Determine the [x, y] coordinate at the center of the cell enclosing the given text.  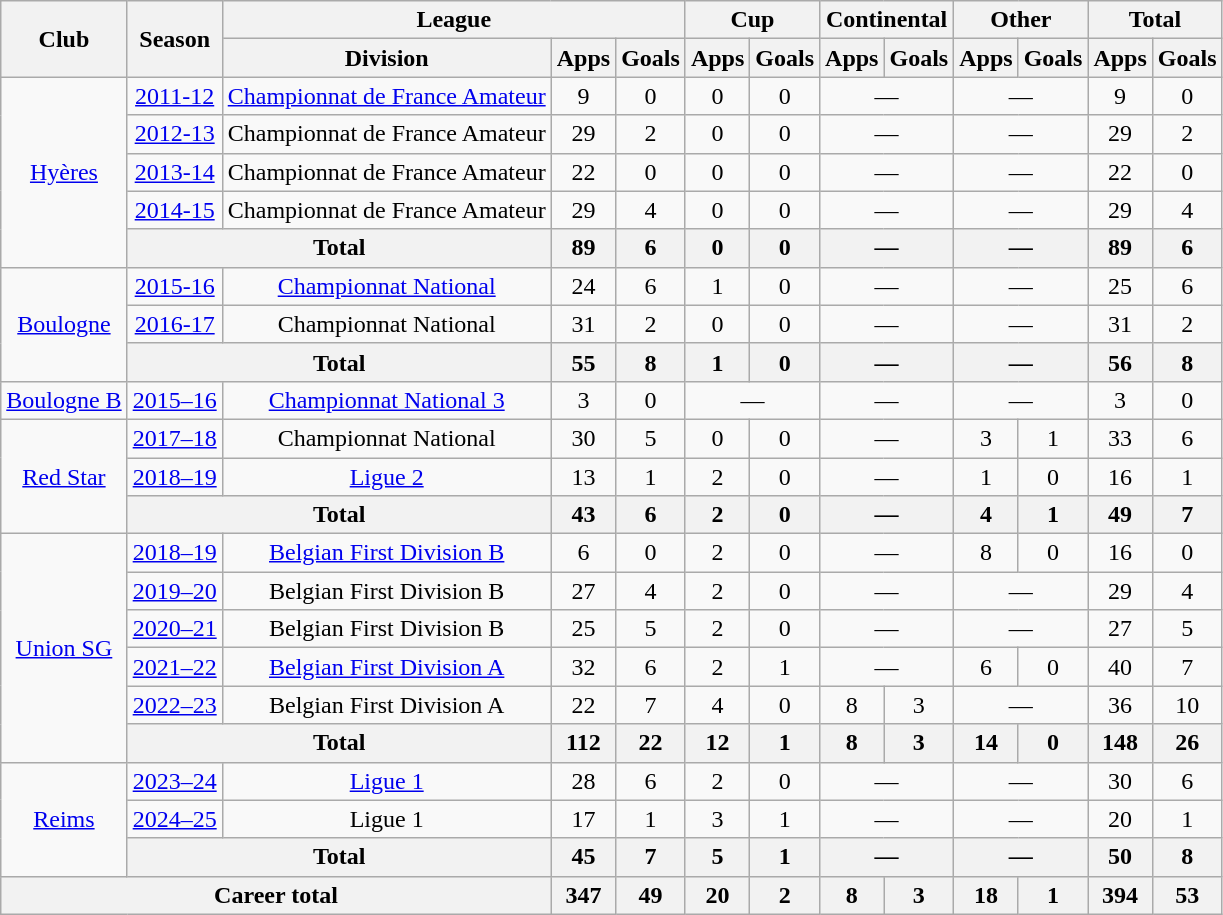
112 [583, 743]
Continental [887, 20]
10 [1187, 705]
Career total [276, 895]
2013-14 [174, 172]
24 [583, 286]
13 [583, 477]
2011-12 [174, 96]
Red Star [64, 476]
2021–22 [174, 667]
Ligue 2 [386, 477]
36 [1120, 705]
Reims [64, 819]
45 [583, 857]
32 [583, 667]
2020–21 [174, 629]
2012-13 [174, 134]
40 [1120, 667]
347 [583, 895]
26 [1187, 743]
2016-17 [174, 324]
League [454, 20]
53 [1187, 895]
12 [717, 743]
2017–18 [174, 438]
50 [1120, 857]
2014-15 [174, 210]
17 [583, 819]
28 [583, 781]
Championnat National 3 [386, 400]
2015–16 [174, 400]
2015-16 [174, 286]
Division [386, 58]
56 [1120, 362]
2023–24 [174, 781]
18 [986, 895]
Club [64, 39]
2024–25 [174, 819]
43 [583, 515]
Other [1021, 20]
14 [986, 743]
394 [1120, 895]
33 [1120, 438]
148 [1120, 743]
55 [583, 362]
Boulogne [64, 324]
Cup [752, 20]
2022–23 [174, 705]
2019–20 [174, 591]
Union SG [64, 648]
Hyères [64, 172]
Season [174, 39]
Boulogne B [64, 400]
